Search for the cell housing the specified text and yield its [x, y] center coordinate. 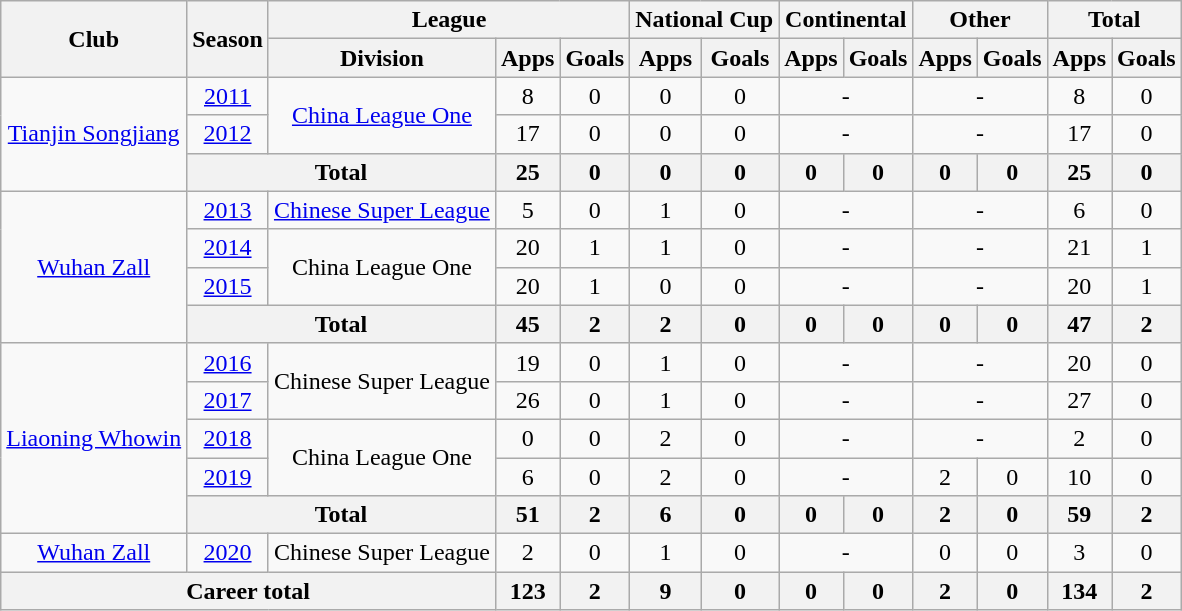
Tianjin Songjiang [94, 134]
Season [228, 39]
51 [527, 515]
National Cup [704, 20]
3 [1079, 553]
2018 [228, 438]
27 [1079, 400]
134 [1079, 591]
2020 [228, 553]
League [448, 20]
Other [980, 20]
21 [1079, 248]
2016 [228, 362]
9 [666, 591]
Career total [248, 591]
47 [1079, 324]
2012 [228, 134]
2011 [228, 96]
Liaoning Whowin [94, 438]
59 [1079, 515]
2013 [228, 210]
Division [382, 58]
10 [1079, 477]
5 [527, 210]
123 [527, 591]
2019 [228, 477]
Continental [846, 20]
2014 [228, 248]
19 [527, 362]
Club [94, 39]
26 [527, 400]
2017 [228, 400]
45 [527, 324]
2015 [228, 286]
